Extract the (x, y) coordinate from the center of the cell holding the provided text.  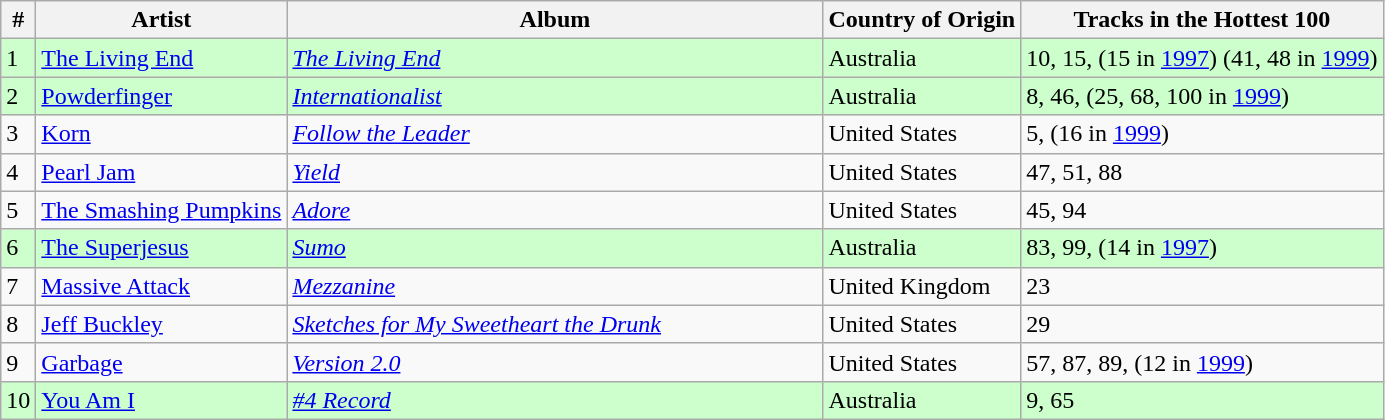
Album (555, 20)
Follow the Leader (555, 134)
Tracks in the Hottest 100 (1202, 20)
Country of Origin (922, 20)
7 (18, 286)
Korn (162, 134)
Yield (555, 172)
5 (18, 210)
The Smashing Pumpkins (162, 210)
6 (18, 248)
47, 51, 88 (1202, 172)
Artist (162, 20)
9, 65 (1202, 400)
9 (18, 362)
Pearl Jam (162, 172)
57, 87, 89, (12 in 1999) (1202, 362)
Sumo (555, 248)
2 (18, 96)
Version 2.0 (555, 362)
#4 Record (555, 400)
45, 94 (1202, 210)
3 (18, 134)
10 (18, 400)
4 (18, 172)
Adore (555, 210)
8, 46, (25, 68, 100 in 1999) (1202, 96)
Massive Attack (162, 286)
5, (16 in 1999) (1202, 134)
Mezzanine (555, 286)
Sketches for My Sweetheart the Drunk (555, 324)
10, 15, (15 in 1997) (41, 48 in 1999) (1202, 58)
You Am I (162, 400)
The Superjesus (162, 248)
83, 99, (14 in 1997) (1202, 248)
Internationalist (555, 96)
# (18, 20)
United Kingdom (922, 286)
8 (18, 324)
Garbage (162, 362)
23 (1202, 286)
Jeff Buckley (162, 324)
Powderfinger (162, 96)
1 (18, 58)
29 (1202, 324)
